Locate the cell with the specified text and output its [X, Y] center coordinate. 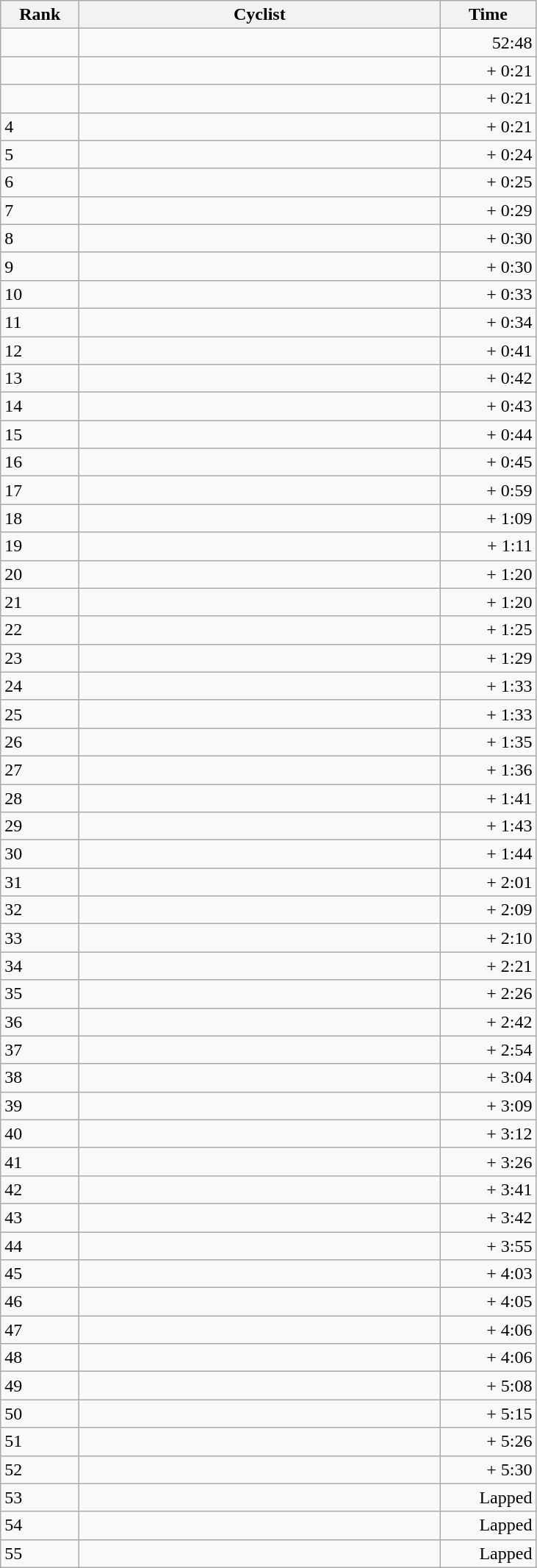
30 [40, 854]
+ 0:44 [488, 434]
47 [40, 1330]
+ 2:01 [488, 882]
+ 3:09 [488, 1106]
+ 3:55 [488, 1246]
29 [40, 826]
+ 1:41 [488, 798]
44 [40, 1246]
36 [40, 1022]
14 [40, 407]
9 [40, 266]
+ 0:41 [488, 351]
22 [40, 630]
52:48 [488, 43]
+ 0:43 [488, 407]
Rank [40, 15]
16 [40, 462]
38 [40, 1078]
19 [40, 546]
+ 2:54 [488, 1050]
+ 5:30 [488, 1469]
+ 5:08 [488, 1386]
12 [40, 351]
5 [40, 154]
6 [40, 182]
39 [40, 1106]
+ 0:33 [488, 294]
4 [40, 126]
45 [40, 1274]
55 [40, 1553]
49 [40, 1386]
54 [40, 1525]
24 [40, 686]
17 [40, 490]
+ 0:25 [488, 182]
+ 3:26 [488, 1161]
+ 0:45 [488, 462]
+ 2:09 [488, 910]
18 [40, 518]
+ 2:10 [488, 938]
7 [40, 210]
33 [40, 938]
41 [40, 1161]
+ 1:35 [488, 742]
+ 0:29 [488, 210]
28 [40, 798]
11 [40, 322]
+ 0:59 [488, 490]
+ 2:42 [488, 1022]
+ 1:11 [488, 546]
+ 1:43 [488, 826]
+ 2:26 [488, 994]
+ 3:04 [488, 1078]
37 [40, 1050]
+ 3:41 [488, 1189]
+ 4:03 [488, 1274]
+ 4:05 [488, 1302]
42 [40, 1189]
35 [40, 994]
23 [40, 658]
34 [40, 966]
26 [40, 742]
+ 1:25 [488, 630]
10 [40, 294]
21 [40, 602]
Time [488, 15]
52 [40, 1469]
48 [40, 1358]
53 [40, 1497]
+ 5:26 [488, 1442]
8 [40, 238]
50 [40, 1414]
20 [40, 574]
+ 1:09 [488, 518]
+ 1:36 [488, 770]
+ 1:29 [488, 658]
43 [40, 1217]
32 [40, 910]
51 [40, 1442]
+ 0:24 [488, 154]
+ 5:15 [488, 1414]
31 [40, 882]
13 [40, 379]
+ 0:34 [488, 322]
25 [40, 714]
+ 2:21 [488, 966]
+ 3:42 [488, 1217]
Cyclist [260, 15]
+ 1:44 [488, 854]
27 [40, 770]
+ 0:42 [488, 379]
46 [40, 1302]
40 [40, 1134]
+ 3:12 [488, 1134]
15 [40, 434]
